Detect which cell encompasses the target text, then output its (x, y) center coordinate. 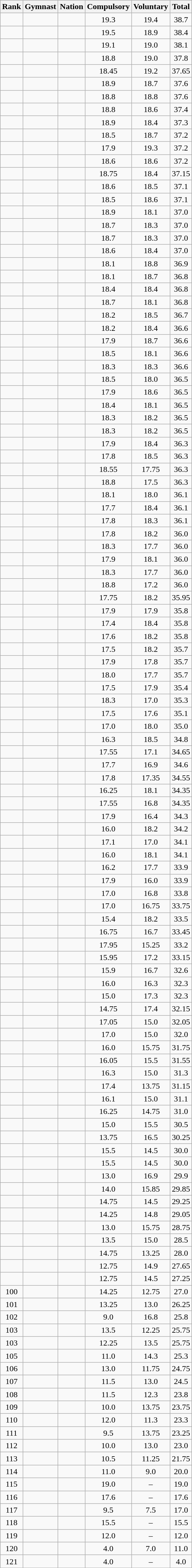
17.05 (108, 1022)
28.5 (181, 1240)
15.85 (151, 1189)
11.25 (151, 1459)
118 (11, 1523)
29.9 (181, 1176)
35.3 (181, 700)
19.5 (108, 32)
107 (11, 1381)
100 (11, 1292)
114 (11, 1471)
33.8 (181, 893)
29.05 (181, 1215)
26.25 (181, 1304)
113 (11, 1459)
23.75 (181, 1407)
117 (11, 1510)
24.5 (181, 1381)
32.0 (181, 1035)
Gymnast (40, 7)
28.0 (181, 1253)
28.75 (181, 1227)
15.25 (151, 945)
Nation (71, 7)
23.25 (181, 1433)
35.0 (181, 726)
38.4 (181, 32)
31.1 (181, 1099)
34.55 (181, 777)
15.9 (108, 970)
37.65 (181, 71)
31.15 (181, 1086)
14.9 (151, 1266)
34.3 (181, 816)
Total (181, 7)
30.5 (181, 1124)
29.25 (181, 1202)
Voluntary (151, 7)
23.0 (181, 1446)
38.7 (181, 20)
38.1 (181, 45)
19.1 (108, 45)
11.75 (151, 1368)
23.8 (181, 1394)
16.5 (151, 1137)
33.15 (181, 957)
27.25 (181, 1279)
31.55 (181, 1060)
31.75 (181, 1047)
29.85 (181, 1189)
105 (11, 1356)
33.75 (181, 906)
19.2 (151, 71)
35.1 (181, 713)
16.05 (108, 1060)
19.4 (151, 20)
17.3 (151, 996)
34.8 (181, 739)
33.2 (181, 945)
35.95 (181, 598)
31.0 (181, 1112)
25.3 (181, 1356)
18.55 (108, 469)
30.25 (181, 1137)
33.45 (181, 932)
14.8 (151, 1215)
35.4 (181, 688)
27.0 (181, 1292)
21.75 (181, 1459)
Rank (11, 7)
7.0 (151, 1548)
32.6 (181, 970)
12.3 (151, 1394)
116 (11, 1497)
36.7 (181, 315)
16.4 (151, 816)
102 (11, 1317)
121 (11, 1561)
24.75 (181, 1368)
20.0 (181, 1471)
32.05 (181, 1022)
14.0 (108, 1189)
7.5 (151, 1510)
31.3 (181, 1073)
34.6 (181, 765)
37.8 (181, 58)
37.3 (181, 122)
10.5 (108, 1459)
15.95 (108, 957)
25.8 (181, 1317)
37.4 (181, 109)
23.3 (181, 1420)
32.15 (181, 1009)
112 (11, 1446)
18.45 (108, 71)
16.2 (108, 868)
17.35 (151, 777)
34.2 (181, 829)
111 (11, 1433)
15.4 (108, 919)
101 (11, 1304)
109 (11, 1407)
106 (11, 1368)
17.95 (108, 945)
120 (11, 1548)
16.1 (108, 1099)
27.65 (181, 1266)
110 (11, 1420)
18.75 (108, 174)
115 (11, 1484)
14.3 (151, 1356)
119 (11, 1536)
33.5 (181, 919)
34.65 (181, 752)
11.3 (151, 1420)
Compulsory (108, 7)
37.15 (181, 174)
108 (11, 1394)
36.9 (181, 264)
